Return the [X, Y] coordinate for the center point of the cell that contains the specified text.  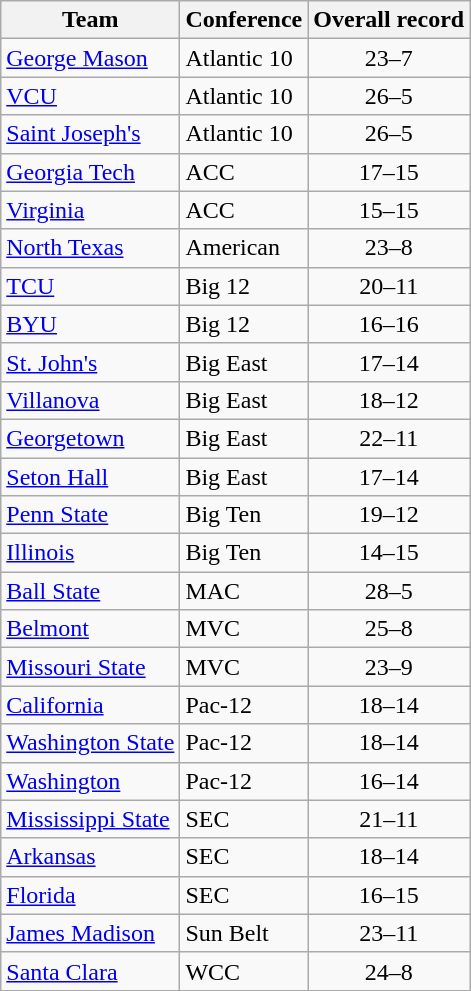
Georgia Tech [90, 172]
California [90, 705]
Overall record [389, 20]
23–7 [389, 58]
14–15 [389, 553]
24–8 [389, 971]
Team [90, 20]
St. John's [90, 362]
Missouri State [90, 667]
Washington [90, 781]
Virginia [90, 210]
Saint Joseph's [90, 134]
23–8 [389, 248]
28–5 [389, 591]
16–15 [389, 895]
23–11 [389, 933]
19–12 [389, 515]
Ball State [90, 591]
16–16 [389, 324]
25–8 [389, 629]
MAC [244, 591]
American [244, 248]
20–11 [389, 286]
22–11 [389, 438]
James Madison [90, 933]
BYU [90, 324]
Belmont [90, 629]
Arkansas [90, 857]
Washington State [90, 743]
16–14 [389, 781]
Mississippi State [90, 819]
23–9 [389, 667]
Villanova [90, 400]
WCC [244, 971]
21–11 [389, 819]
Santa Clara [90, 971]
Georgetown [90, 438]
Penn State [90, 515]
18–12 [389, 400]
17–15 [389, 172]
Conference [244, 20]
Illinois [90, 553]
Sun Belt [244, 933]
15–15 [389, 210]
Seton Hall [90, 477]
TCU [90, 286]
North Texas [90, 248]
VCU [90, 96]
George Mason [90, 58]
Florida [90, 895]
